Find where the given text appears and provide that cell's center as (X, Y) coordinate. 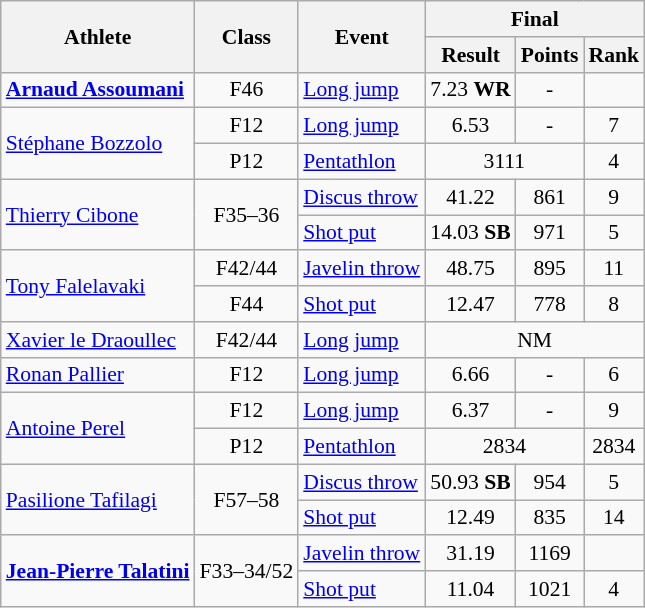
6.53 (470, 126)
8 (614, 304)
Stéphane Bozzolo (98, 144)
Ronan Pallier (98, 375)
F46 (247, 90)
Athlete (98, 36)
Tony Falelavaki (98, 286)
1021 (550, 589)
Rank (614, 55)
6 (614, 375)
12.49 (470, 518)
835 (550, 518)
954 (550, 482)
Xavier le Draoullec (98, 340)
14.03 SB (470, 233)
6.37 (470, 411)
1169 (550, 554)
31.19 (470, 554)
Points (550, 55)
41.22 (470, 197)
Pasilione Tafilagi (98, 500)
Event (362, 36)
NM (534, 340)
14 (614, 518)
6.66 (470, 375)
F44 (247, 304)
F35–36 (247, 214)
3111 (504, 162)
Antoine Perel (98, 428)
12.47 (470, 304)
971 (550, 233)
48.75 (470, 269)
861 (550, 197)
50.93 SB (470, 482)
Result (470, 55)
895 (550, 269)
7.23 WR (470, 90)
11 (614, 269)
Thierry Cibone (98, 214)
778 (550, 304)
11.04 (470, 589)
7 (614, 126)
Jean-Pierre Talatini (98, 572)
F57–58 (247, 500)
Final (534, 19)
Arnaud Assoumani (98, 90)
Class (247, 36)
F33–34/52 (247, 572)
